Pinpoint the cell where the given text exists, returning its (X, Y) midpoint coordinate. 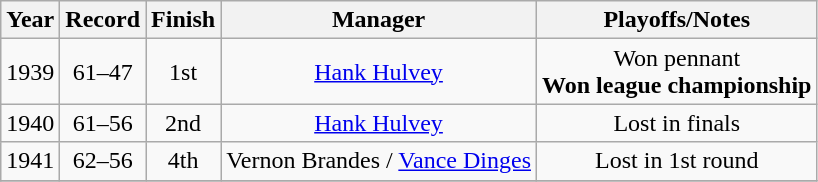
2nd (184, 123)
61–47 (103, 72)
4th (184, 161)
1940 (30, 123)
Finish (184, 20)
Record (103, 20)
Year (30, 20)
Lost in finals (677, 123)
Lost in 1st round (677, 161)
1939 (30, 72)
1941 (30, 161)
Vernon Brandes / Vance Dinges (379, 161)
62–56 (103, 161)
1st (184, 72)
Playoffs/Notes (677, 20)
61–56 (103, 123)
Won pennantWon league championship (677, 72)
Manager (379, 20)
